Extract the (X, Y) coordinate from the center of the cell holding the provided text.  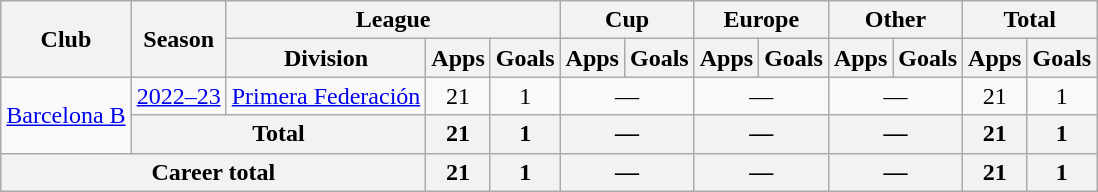
2022–23 (178, 96)
Primera Federación (326, 96)
Cup (627, 20)
League (393, 20)
Club (66, 39)
Barcelona B (66, 115)
Other (895, 20)
Division (326, 58)
Season (178, 39)
Europe (761, 20)
Career total (214, 172)
